Return (X, Y) of the center of cell containing provided text 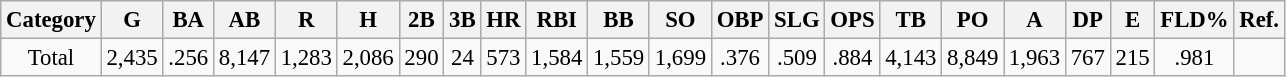
.256 (188, 58)
1,963 (1035, 58)
215 (1132, 58)
Category (51, 20)
PO (973, 20)
OPS (852, 20)
E (1132, 20)
Ref. (1259, 20)
G (132, 20)
.509 (797, 58)
RBI (557, 20)
1,283 (306, 58)
24 (462, 58)
2,435 (132, 58)
767 (1088, 58)
R (306, 20)
Total (51, 58)
SLG (797, 20)
HR (504, 20)
1,584 (557, 58)
1,699 (680, 58)
TB (911, 20)
DP (1088, 20)
SO (680, 20)
.884 (852, 58)
A (1035, 20)
.376 (740, 58)
AB (244, 20)
8,147 (244, 58)
1,559 (619, 58)
8,849 (973, 58)
573 (504, 58)
H (368, 20)
OBP (740, 20)
290 (422, 58)
2,086 (368, 58)
4,143 (911, 58)
BA (188, 20)
2B (422, 20)
.981 (1194, 58)
FLD% (1194, 20)
BB (619, 20)
3B (462, 20)
